Pinpoint the cell where the given text exists, returning its (X, Y) midpoint coordinate. 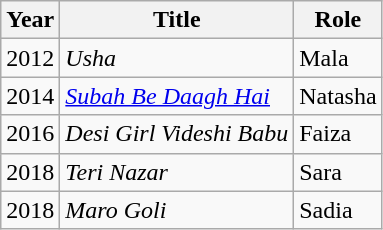
Role (338, 20)
2016 (30, 134)
Natasha (338, 96)
Year (30, 20)
2014 (30, 96)
2012 (30, 58)
Title (177, 20)
Teri Nazar (177, 172)
Sara (338, 172)
Subah Be Daagh Hai (177, 96)
Usha (177, 58)
Maro Goli (177, 210)
Desi Girl Videshi Babu (177, 134)
Faiza (338, 134)
Mala (338, 58)
Sadia (338, 210)
